Identify which cell holds the provided text, then report its (x, y) central coordinate. 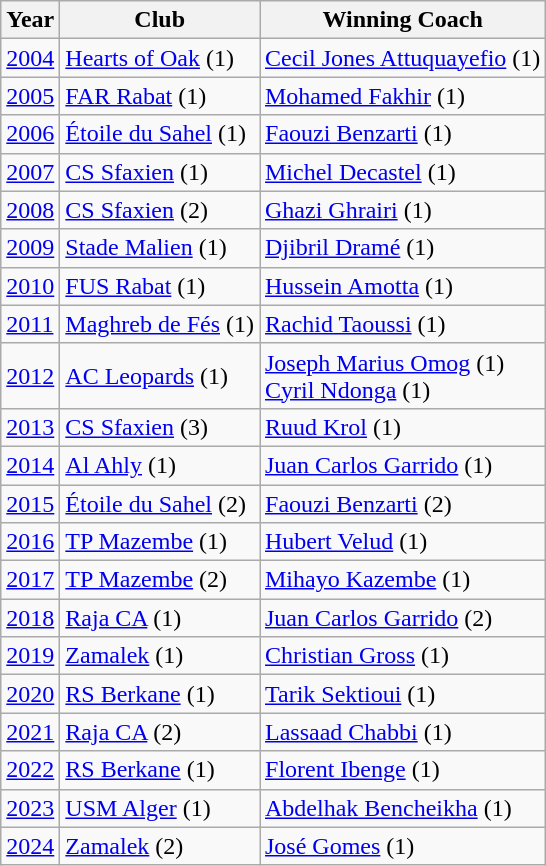
2021 (30, 732)
Florent Ibenge (1) (403, 770)
Lassaad Chabbi (1) (403, 732)
Étoile du Sahel (1) (160, 134)
Al Ahly (1) (160, 465)
Ruud Krol (1) (403, 427)
Abdelhak Bencheikha (1) (403, 808)
Zamalek (1) (160, 656)
2014 (30, 465)
Faouzi Benzarti (1) (403, 134)
Hussein Amotta (1) (403, 286)
Juan Carlos Garrido (2) (403, 618)
AC Leopards (1) (160, 376)
2007 (30, 172)
2005 (30, 96)
2010 (30, 286)
Raja CA (2) (160, 732)
Faouzi Benzarti (2) (403, 503)
Club (160, 20)
Christian Gross (1) (403, 656)
FUS Rabat (1) (160, 286)
2022 (30, 770)
Juan Carlos Garrido (1) (403, 465)
2013 (30, 427)
USM Alger (1) (160, 808)
Djibril Dramé (1) (403, 248)
Ghazi Ghrairi (1) (403, 210)
TP Mazembe (2) (160, 580)
Tarik Sektioui (1) (403, 694)
Mohamed Fakhir (1) (403, 96)
Hearts of Oak (1) (160, 58)
2006 (30, 134)
2016 (30, 542)
Maghreb de Fés (1) (160, 324)
2024 (30, 846)
FAR Rabat (1) (160, 96)
2017 (30, 580)
Michel Decastel (1) (403, 172)
Stade Malien (1) (160, 248)
2023 (30, 808)
Year (30, 20)
Winning Coach (403, 20)
José Gomes (1) (403, 846)
CS Sfaxien (3) (160, 427)
CS Sfaxien (1) (160, 172)
2018 (30, 618)
Mihayo Kazembe (1) (403, 580)
2019 (30, 656)
2011 (30, 324)
Étoile du Sahel (2) (160, 503)
Joseph Marius Omog (1) Cyril Ndonga (1) (403, 376)
Cecil Jones Attuquayefio (1) (403, 58)
Rachid Taoussi (1) (403, 324)
CS Sfaxien (2) (160, 210)
TP Mazembe (1) (160, 542)
Zamalek (2) (160, 846)
2020 (30, 694)
2004 (30, 58)
2015 (30, 503)
Raja CA (1) (160, 618)
Hubert Velud (1) (403, 542)
2008 (30, 210)
2009 (30, 248)
2012 (30, 376)
